Detect which cell encompasses the target text, then output its (X, Y) center coordinate. 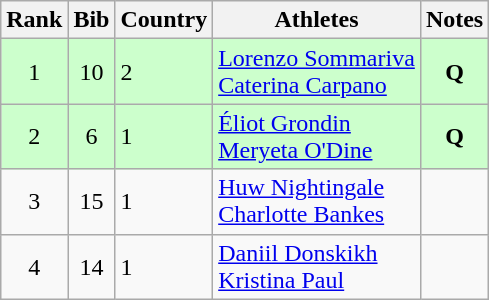
Rank (34, 20)
3 (34, 202)
Notes (454, 20)
4 (34, 266)
Huw NightingaleCharlotte Bankes (317, 202)
Lorenzo SommarivaCaterina Carpano (317, 72)
6 (92, 136)
Bib (92, 20)
Éliot GrondinMeryeta O'Dine (317, 136)
Daniil DonskikhKristina Paul (317, 266)
15 (92, 202)
Athletes (317, 20)
14 (92, 266)
10 (92, 72)
Country (164, 20)
